Search for the cell housing the specified text and yield its [x, y] center coordinate. 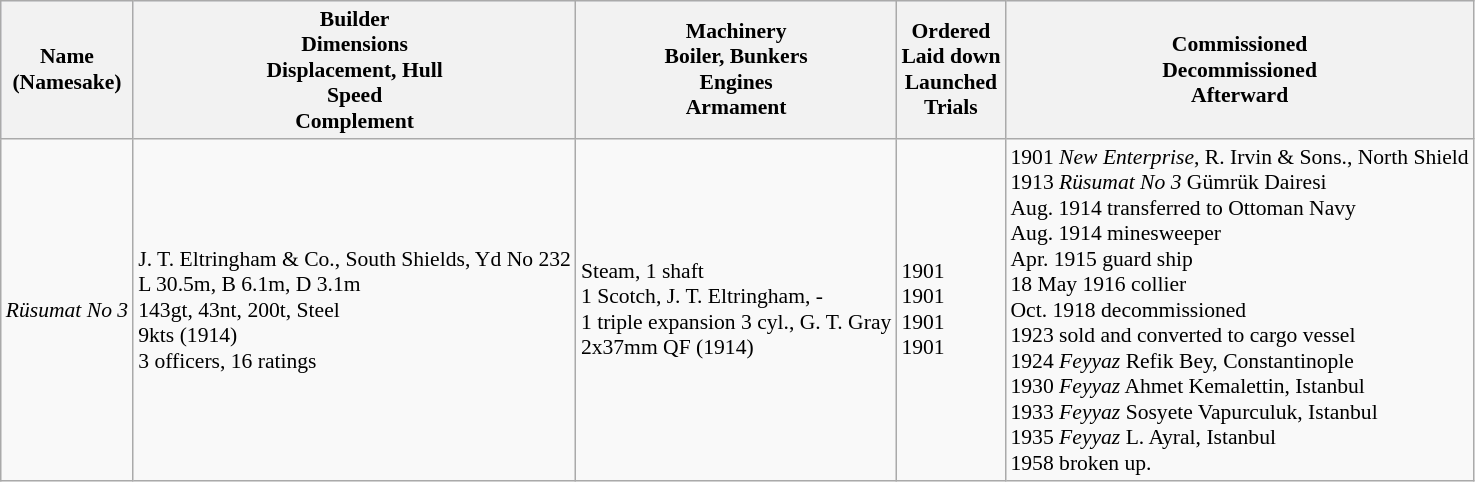
MachineryBoiler, BunkersEnginesArmament [736, 70]
Rüsumat No 3 [67, 310]
J. T. Eltringham & Co., South Shields, Yd No 232L 30.5m, B 6.1m, D 3.1m143gt, 43nt, 200t, Steel9kts (1914)3 officers, 16 ratings [354, 310]
1901190119011901 [950, 310]
Name(Namesake) [67, 70]
OrderedLaid downLaunchedTrials [950, 70]
Steam, 1 shaft1 Scotch, J. T. Eltringham, -1 triple expansion 3 cyl., G. T. Gray2x37mm QF (1914) [736, 310]
CommissionedDecommissionedAfterward [1239, 70]
BuilderDimensionsDisplacement, HullSpeedComplement [354, 70]
